Search for the cell housing the specified text and yield its (X, Y) center coordinate. 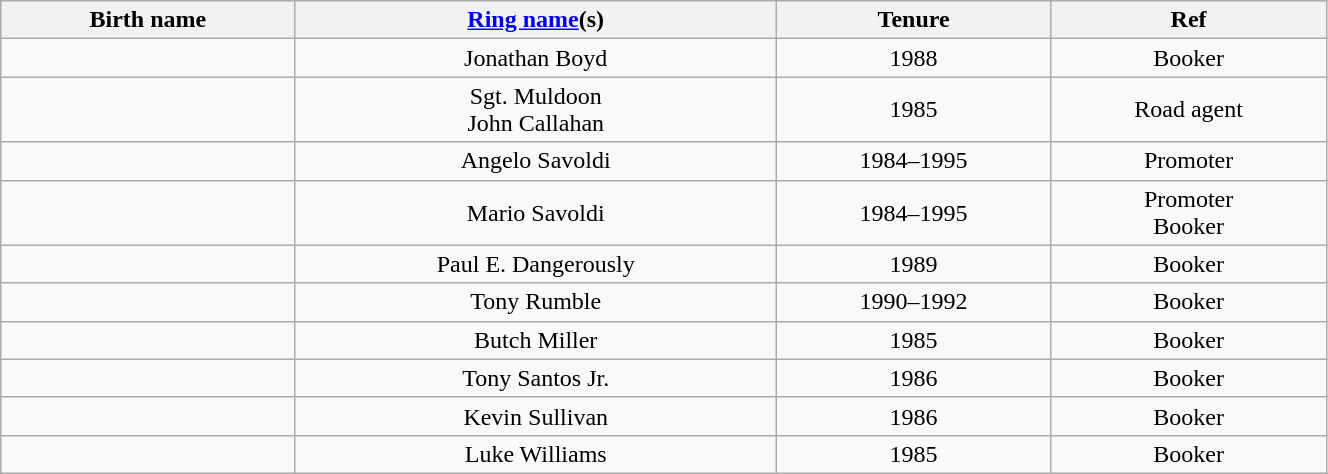
Tony Santos Jr. (536, 378)
PromoterBooker (1189, 212)
Angelo Savoldi (536, 161)
1988 (913, 58)
Paul E. Dangerously (536, 264)
Road agent (1189, 110)
Birth name (148, 20)
Luke Williams (536, 454)
Tony Rumble (536, 302)
Sgt. MuldoonJohn Callahan (536, 110)
Tenure (913, 20)
Mario Savoldi (536, 212)
Kevin Sullivan (536, 416)
Jonathan Boyd (536, 58)
Butch Miller (536, 340)
Ring name(s) (536, 20)
Promoter (1189, 161)
Ref (1189, 20)
1990–1992 (913, 302)
1989 (913, 264)
